Return the [x, y] coordinate for the center point of the cell that contains the specified text.  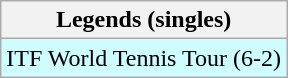
ITF World Tennis Tour (6-2) [144, 58]
Legends (singles) [144, 20]
